Return the (X, Y) coordinate for the center point of the cell that contains the specified text.  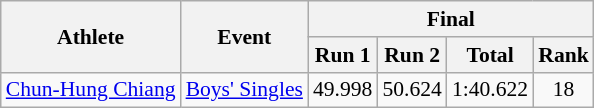
Athlete (91, 36)
Final (451, 19)
Boys' Singles (244, 90)
1:40.622 (490, 90)
49.998 (342, 90)
18 (564, 90)
50.624 (412, 90)
Event (244, 36)
Chun-Hung Chiang (91, 90)
Total (490, 55)
Rank (564, 55)
Run 2 (412, 55)
Run 1 (342, 55)
